For the text-containing cell, return its midpoint in (X, Y) coordinate format. 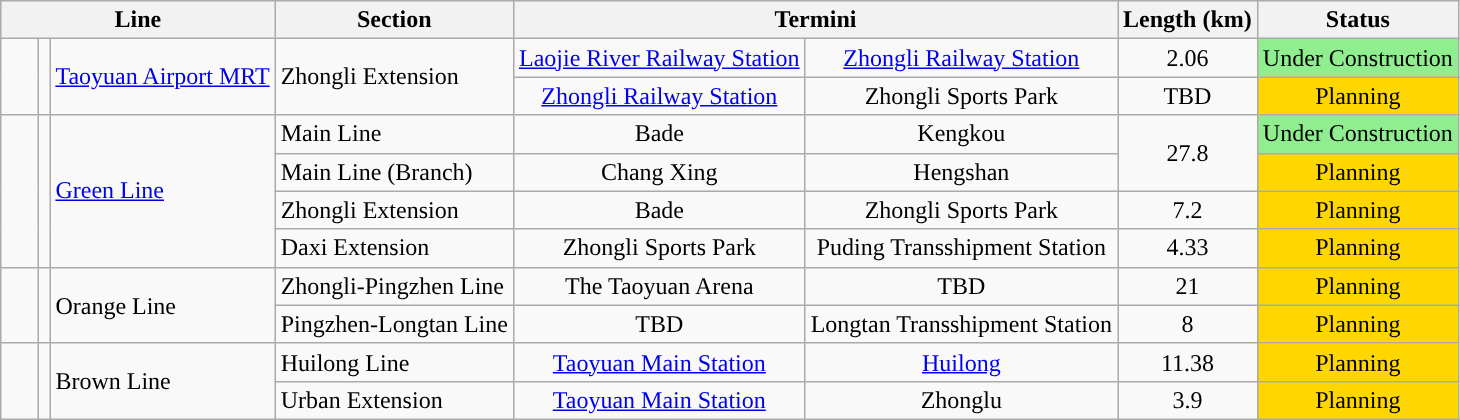
Green Line (162, 191)
21 (1188, 286)
8 (1188, 324)
Section (394, 20)
Line (138, 20)
Length (km) (1188, 20)
Urban Extension (394, 400)
Kengkou (961, 134)
4.33 (1188, 248)
Daxi Extension (394, 248)
Zhongli-Pingzhen Line (394, 286)
7.2 (1188, 210)
27.8 (1188, 153)
Laojie River Railway Station (659, 58)
3.9 (1188, 400)
Puding Transshipment Station (961, 248)
Taoyuan Airport MRT (162, 77)
Zhonglu (961, 400)
Orange Line (162, 305)
Chang Xing (659, 172)
Hengshan (961, 172)
11.38 (1188, 362)
Termini (815, 20)
Main Line (394, 134)
Status (1358, 20)
Longtan Transshipment Station (961, 324)
Huilong (961, 362)
Main Line (Branch) (394, 172)
The Taoyuan Arena (659, 286)
Brown Line (162, 381)
Huilong Line (394, 362)
Pingzhen-Longtan Line (394, 324)
2.06 (1188, 58)
